Locate the cell with the specified text and output its (X, Y) center coordinate. 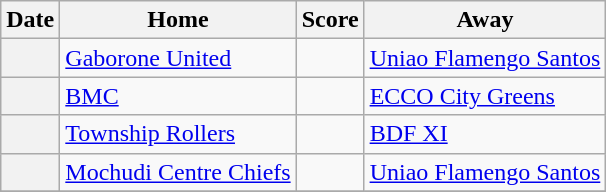
BMC (178, 96)
Township Rollers (178, 134)
Date (30, 20)
ECCO City Greens (485, 96)
Score (330, 20)
BDF XI (485, 134)
Away (485, 20)
Mochudi Centre Chiefs (178, 172)
Home (178, 20)
Gaborone United (178, 58)
